Find where the given text appears and provide that cell's center as [x, y] coordinate. 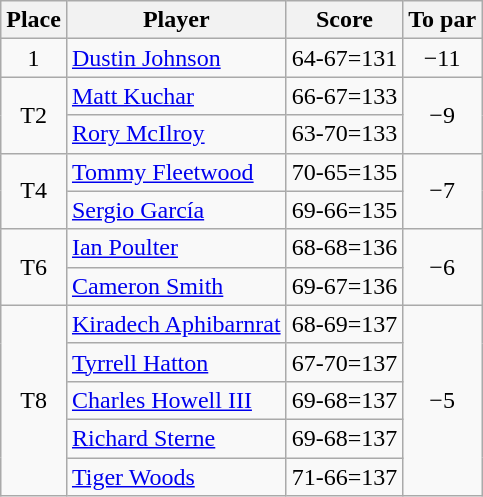
64-67=131 [344, 58]
To par [442, 20]
71-66=137 [344, 477]
Matt Kuchar [176, 96]
69-67=136 [344, 286]
−9 [442, 115]
68-69=137 [344, 324]
Place [34, 20]
T8 [34, 400]
Ian Poulter [176, 248]
69-66=135 [344, 210]
Tiger Woods [176, 477]
T4 [34, 191]
−5 [442, 400]
70-65=135 [344, 172]
Richard Sterne [176, 438]
T6 [34, 267]
Dustin Johnson [176, 58]
−7 [442, 191]
T2 [34, 115]
Sergio García [176, 210]
Charles Howell III [176, 400]
−11 [442, 58]
Player [176, 20]
−6 [442, 267]
Rory McIlroy [176, 134]
67-70=137 [344, 362]
68-68=136 [344, 248]
66-67=133 [344, 96]
63-70=133 [344, 134]
Tyrrell Hatton [176, 362]
1 [34, 58]
Score [344, 20]
Tommy Fleetwood [176, 172]
Cameron Smith [176, 286]
Kiradech Aphibarnrat [176, 324]
